Return the (x, y) coordinate for the center point of the cell that contains the specified text.  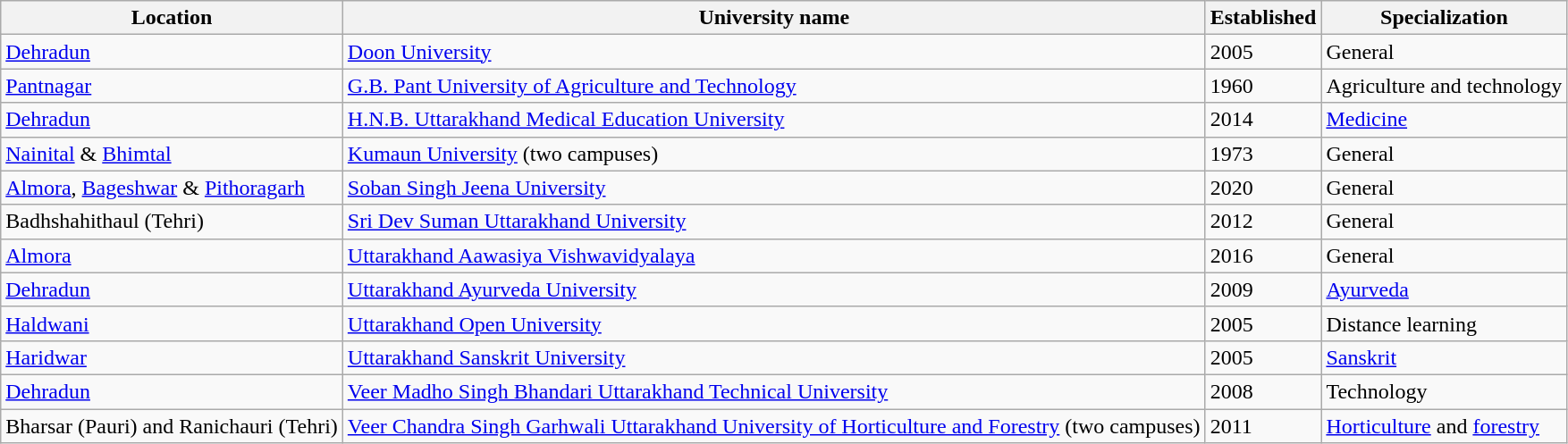
2014 (1263, 120)
Location (172, 18)
Almora, Bageshwar & Pithoragarh (172, 188)
Nainital & Bhimtal (172, 154)
Medicine (1445, 120)
Haridwar (172, 357)
2011 (1263, 426)
Uttarakhand Aawasiya Vishwavidyalaya (774, 256)
Agriculture and technology (1445, 86)
2016 (1263, 256)
Ayurveda (1445, 289)
Established (1263, 18)
Veer Chandra Singh Garhwali Uttarakhand University of Horticulture and Forestry (two campuses) (774, 426)
2012 (1263, 222)
2008 (1263, 391)
Almora (172, 256)
Horticulture and forestry (1445, 426)
Badhshahithaul (Tehri) (172, 222)
1973 (1263, 154)
G.B. Pant University of Agriculture and Technology (774, 86)
Pantnagar (172, 86)
1960 (1263, 86)
Veer Madho Singh Bhandari Uttarakhand Technical University (774, 391)
Kumaun University (two campuses) (774, 154)
Bharsar (Pauri) and Ranichauri (Tehri) (172, 426)
Technology (1445, 391)
University name (774, 18)
H.N.B. Uttarakhand Medical Education University (774, 120)
Sri Dev Suman Uttarakhand University (774, 222)
2020 (1263, 188)
Doon University (774, 52)
2009 (1263, 289)
Soban Singh Jeena University (774, 188)
Specialization (1445, 18)
Sanskrit (1445, 357)
Distance learning (1445, 323)
Uttarakhand Sanskrit University (774, 357)
Uttarakhand Open University (774, 323)
Uttarakhand Ayurveda University (774, 289)
Haldwani (172, 323)
